Find where the given text appears and provide that cell's center as (X, Y) coordinate. 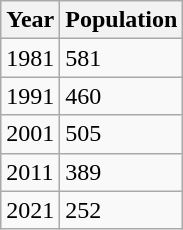
581 (122, 58)
252 (122, 210)
2011 (30, 172)
Year (30, 20)
389 (122, 172)
Population (122, 20)
2001 (30, 134)
505 (122, 134)
1981 (30, 58)
1991 (30, 96)
2021 (30, 210)
460 (122, 96)
